Capture the cell that displays the provided text and extract its (X, Y) central coordinate. 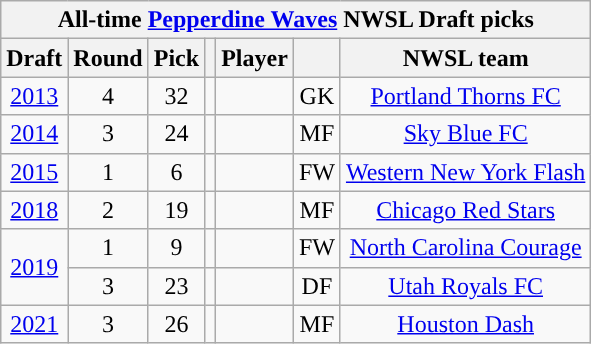
24 (176, 134)
2 (108, 210)
4 (108, 96)
2013 (34, 96)
Draft (34, 58)
2014 (34, 134)
Round (108, 58)
All-time Pepperdine Waves NWSL Draft picks (296, 20)
DF (316, 286)
Utah Royals FC (465, 286)
2015 (34, 172)
Sky Blue FC (465, 134)
2018 (34, 210)
2019 (34, 267)
32 (176, 96)
North Carolina Courage (465, 248)
Portland Thorns FC (465, 96)
6 (176, 172)
19 (176, 210)
Pick (176, 58)
Western New York Flash (465, 172)
NWSL team (465, 58)
26 (176, 324)
23 (176, 286)
2021 (34, 324)
Chicago Red Stars (465, 210)
9 (176, 248)
Player (255, 58)
Houston Dash (465, 324)
GK (316, 96)
